Search for the cell housing the specified text and yield its [X, Y] center coordinate. 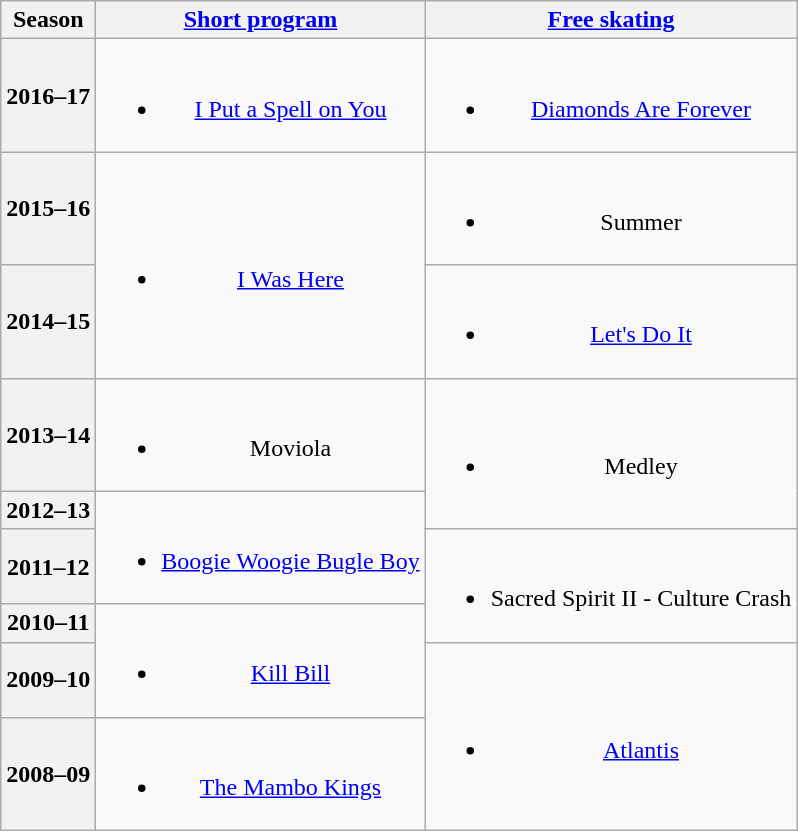
2012–13 [48, 510]
Free skating [611, 20]
2008–09 [48, 774]
2016–17 [48, 96]
2015–16 [48, 208]
Let's Do It [611, 322]
Atlantis [611, 736]
I Was Here [260, 265]
Boogie Woogie Bugle Boy [260, 548]
Diamonds Are Forever [611, 96]
Summer [611, 208]
2013–14 [48, 434]
2009–10 [48, 680]
Sacred Spirit II - Culture Crash [611, 586]
Season [48, 20]
Kill Bill [260, 660]
2014–15 [48, 322]
I Put a Spell on You [260, 96]
Medley [611, 454]
Short program [260, 20]
2011–12 [48, 566]
Moviola [260, 434]
The Mambo Kings [260, 774]
2010–11 [48, 623]
